Pinpoint the cell where the given text exists, returning its [X, Y] midpoint coordinate. 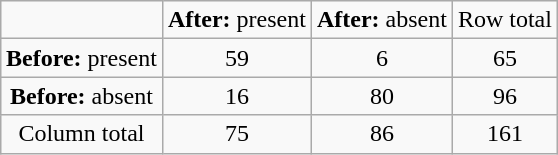
86 [382, 134]
96 [504, 96]
Before: absent [82, 96]
80 [382, 96]
After: absent [382, 20]
161 [504, 134]
Before: present [82, 58]
Row total [504, 20]
After: present [236, 20]
59 [236, 58]
16 [236, 96]
Column total [82, 134]
6 [382, 58]
65 [504, 58]
75 [236, 134]
